Determine the [X, Y] coordinate at the center of the cell enclosing the given text.  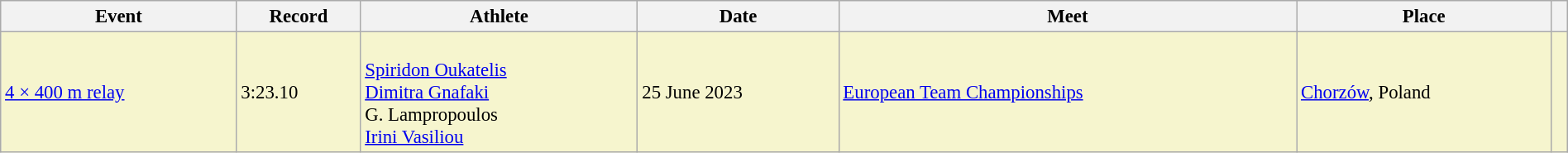
Record [299, 17]
Event [119, 17]
25 June 2023 [738, 93]
3:23.10 [299, 93]
Place [1424, 17]
4 × 400 m relay [119, 93]
Chorzów, Poland [1424, 93]
Spiridon OukatelisDimitra GnafakiG. LampropoulosIrini Vasiliou [500, 93]
Athlete [500, 17]
Date [738, 17]
Meet [1068, 17]
European Team Championships [1068, 93]
